From the cell containing the given text, extract its center point as [X, Y] coordinate. 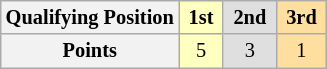
3 [250, 51]
Qualifying Position [90, 17]
3rd [301, 17]
Points [90, 51]
5 [202, 51]
1st [202, 17]
1 [301, 51]
2nd [250, 17]
